From the cell containing the given text, extract its center point as (x, y) coordinate. 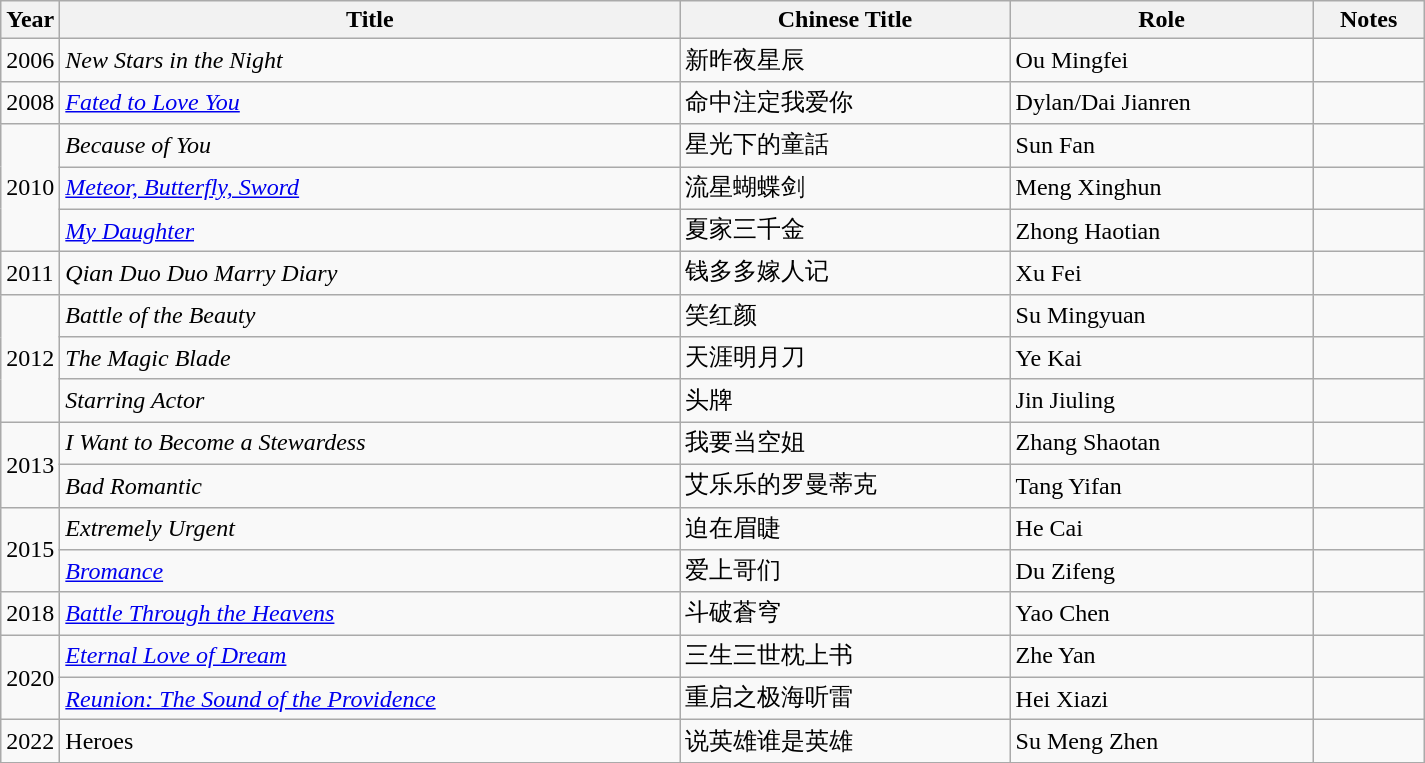
斗破蒼穹 (845, 614)
My Daughter (370, 230)
Tang Yifan (1162, 486)
钱多多嫁人记 (845, 274)
笑红颜 (845, 316)
头牌 (845, 400)
2010 (30, 188)
新昨夜星辰 (845, 60)
夏家三千金 (845, 230)
Bromance (370, 572)
Title (370, 20)
Meng Xinghun (1162, 188)
Heroes (370, 742)
Eternal Love of Dream (370, 656)
Jin Jiuling (1162, 400)
Hei Xiazi (1162, 698)
Battle Through the Heavens (370, 614)
2008 (30, 102)
The Magic Blade (370, 358)
2013 (30, 464)
星光下的童話 (845, 146)
爱上哥们 (845, 572)
Year (30, 20)
2006 (30, 60)
2012 (30, 358)
Zhong Haotian (1162, 230)
流星蝴蝶剑 (845, 188)
Reunion: The Sound of the Providence (370, 698)
2018 (30, 614)
说英雄谁是英雄 (845, 742)
Bad Romantic (370, 486)
Yao Chen (1162, 614)
Su Meng Zhen (1162, 742)
Xu Fei (1162, 274)
艾乐乐的罗曼蒂克 (845, 486)
Zhe Yan (1162, 656)
Battle of the Beauty (370, 316)
He Cai (1162, 528)
Qian Duo Duo Marry Diary (370, 274)
2011 (30, 274)
Notes (1368, 20)
Starring Actor (370, 400)
Chinese Title (845, 20)
New Stars in the Night (370, 60)
Zhang Shaotan (1162, 444)
命中注定我爱你 (845, 102)
Ye Kai (1162, 358)
我要当空姐 (845, 444)
Ou Mingfei (1162, 60)
三生三世枕上书 (845, 656)
迫在眉睫 (845, 528)
重启之极海听雷 (845, 698)
天涯明月刀 (845, 358)
2020 (30, 678)
2015 (30, 550)
Du Zifeng (1162, 572)
Dylan/Dai Jianren (1162, 102)
Su Mingyuan (1162, 316)
Sun Fan (1162, 146)
I Want to Become a Stewardess (370, 444)
Fated to Love You (370, 102)
2022 (30, 742)
Because of You (370, 146)
Extremely Urgent (370, 528)
Role (1162, 20)
Meteor, Butterfly, Sword (370, 188)
